Search for the cell housing the specified text and yield its [x, y] center coordinate. 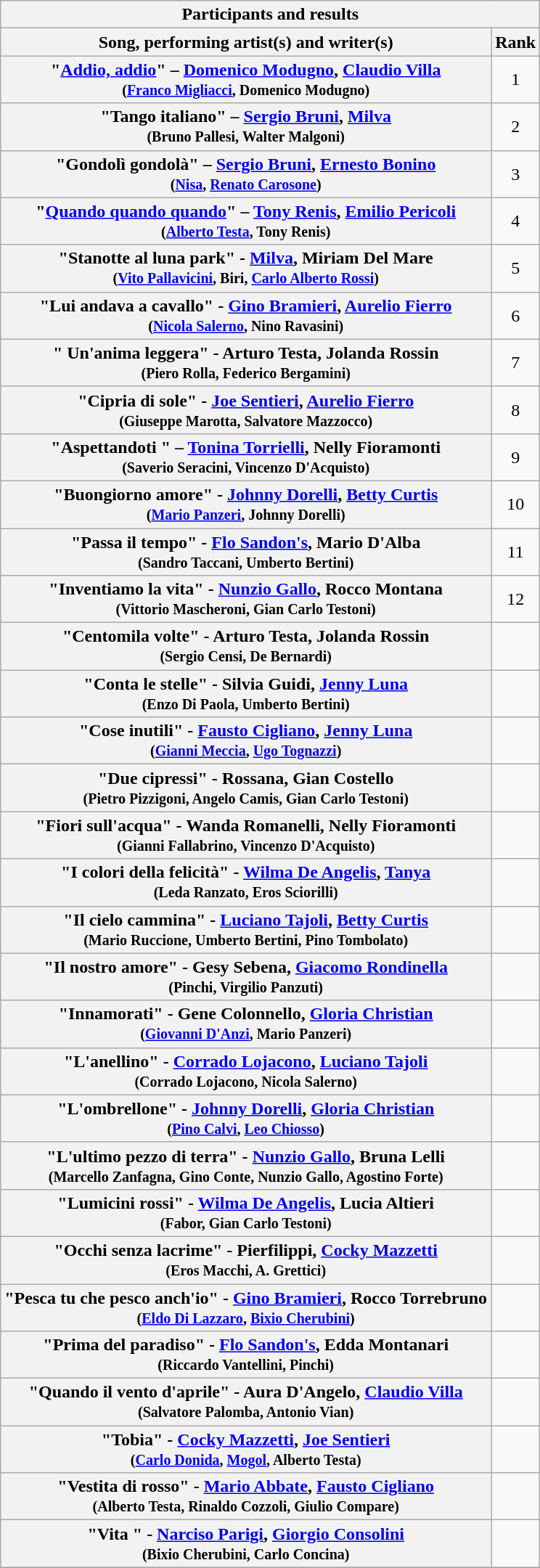
"I colori della felicità" - Wilma De Angelis, Tanya (Leda Ranzato, Eros Sciorilli) [246, 883]
Participants and results [270, 15]
"L'anellino" - Corrado Lojacono, Luciano Tajoli (Corrado Lojacono, Nicola Salerno) [246, 1071]
"Stanotte al luna park" - Milva, Miriam Del Mare (Vito Pallavicini, Biri, Carlo Alberto Rossi) [246, 269]
3 [515, 174]
"Tango italiano" – Sergio Bruni, Milva (Bruno Pallesi, Walter Malgoni) [246, 126]
"Conta le stelle" - Silvia Guidi, Jenny Luna (Enzo Di Paola, Umberto Bertini) [246, 694]
Rank [515, 42]
"Quando quando quando" – Tony Renis, Emilio Pericoli (Alberto Testa, Tony Renis) [246, 221]
"Aspettandoti " – Tonina Torrielli, Nelly Fioramonti (Saverio Seracini, Vincenzo D'Acquisto) [246, 457]
"Lumicini rossi" - Wilma De Angelis, Lucia Altieri (Fabor, Gian Carlo Testoni) [246, 1212]
5 [515, 269]
6 [515, 315]
"Il cielo cammina" - Luciano Tajoli, Betty Curtis (Mario Ruccione, Umberto Bertini, Pino Tombolato) [246, 929]
"Passa il tempo" - Flo Sandon's, Mario D'Alba (Sandro Taccani, Umberto Bertini) [246, 552]
2 [515, 126]
Song, performing artist(s) and writer(s) [246, 42]
4 [515, 221]
9 [515, 457]
"Pesca tu che pesco anch'io" - Gino Bramieri, Rocco Torrebruno (Eldo Di Lazzaro, Bixio Cherubini) [246, 1307]
"Centomila volte" - Arturo Testa, Jolanda Rossin (Sergio Censi, De Bernardi) [246, 646]
"Occhi senza lacrime" - Pierfilippi, Cocky Mazzetti (Eros Macchi, A. Grettici) [246, 1260]
"Cipria di sole" - Joe Sentieri, Aurelio Fierro (Giuseppe Marotta, Salvatore Mazzocco) [246, 409]
"Innamorati" - Gene Colonnello, Gloria Christian (Giovanni D'Anzi, Mario Panzeri) [246, 1024]
"Prima del paradiso" - Flo Sandon's, Edda Montanari (Riccardo Vantellini, Pinchi) [246, 1355]
7 [515, 363]
"Due cipressi" - Rossana, Gian Costello (Pietro Pizzigoni, Angelo Camis, Gian Carlo Testoni) [246, 788]
1 [515, 80]
"Vita " - Narciso Parigi, Giorgio Consolini (Bixio Cherubini, Carlo Concina) [246, 1543]
"Lui andava a cavallo" - Gino Bramieri, Aurelio Fierro (Nicola Salerno, Nino Ravasini) [246, 315]
"Addio, addio" – Domenico Modugno, Claudio Villa (Franco Migliacci, Domenico Modugno) [246, 80]
"Fiori sull'acqua" - Wanda Romanelli, Nelly Fioramonti (Gianni Fallabrino, Vincenzo D'Acquisto) [246, 835]
" Un'anima leggera" - Arturo Testa, Jolanda Rossin (Piero Rolla, Federico Bergamini) [246, 363]
10 [515, 504]
11 [515, 552]
"Inventiamo la vita" - Nunzio Gallo, Rocco Montana (Vittorio Mascheroni, Gian Carlo Testoni) [246, 600]
"Cose inutili" - Fausto Cigliano, Jenny Luna (Gianni Meccia, Ugo Tognazzi) [246, 740]
"Buongiorno amore" - Johnny Dorelli, Betty Curtis (Mario Panzeri, Johnny Dorelli) [246, 504]
"Quando il vento d'aprile" - Aura D'Angelo, Claudio Villa (Salvatore Palomba, Antonio Vian) [246, 1402]
8 [515, 409]
"Vestita di rosso" - Mario Abbate, Fausto Cigliano (Alberto Testa, Rinaldo Cozzoli, Giulio Compare) [246, 1497]
"Gondolì gondolà" – Sergio Bruni, Ernesto Bonino (Nisa, Renato Carosone) [246, 174]
12 [515, 600]
"L'ultimo pezzo di terra" - Nunzio Gallo, Bruna Lelli (Marcello Zanfagna, Gino Conte, Nunzio Gallo, Agostino Forte) [246, 1166]
"Il nostro amore" - Gesy Sebena, Giacomo Rondinella (Pinchi, Virgilio Panzuti) [246, 977]
"Tobia" - Cocky Mazzetti, Joe Sentieri (Carlo Donida, Mogol, Alberto Testa) [246, 1449]
"L'ombrellone" - Johnny Dorelli, Gloria Christian (Pino Calvi, Leo Chiosso) [246, 1118]
